From the cell containing the given text, extract its center point as [x, y] coordinate. 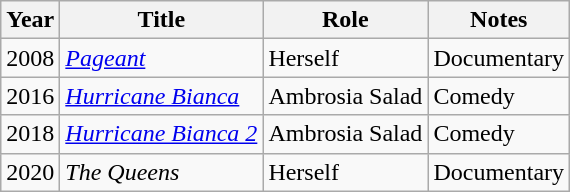
Title [162, 20]
The Queens [162, 172]
Hurricane Bianca [162, 96]
Pageant [162, 58]
Role [346, 20]
Notes [499, 20]
2018 [30, 134]
2008 [30, 58]
2020 [30, 172]
2016 [30, 96]
Hurricane Bianca 2 [162, 134]
Year [30, 20]
